Scan for the cell matching the given text and deliver its [x, y] coordinate at center. 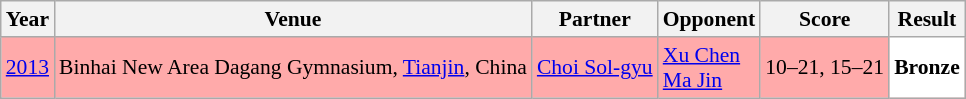
Venue [293, 19]
Opponent [710, 19]
Year [28, 19]
2013 [28, 68]
Binhai New Area Dagang Gymnasium, Tianjin, China [293, 68]
Choi Sol-gyu [595, 68]
Bronze [927, 68]
Xu Chen Ma Jin [710, 68]
10–21, 15–21 [824, 68]
Result [927, 19]
Partner [595, 19]
Score [824, 19]
